Extract the [X, Y] coordinate from the center of the cell holding the provided text.  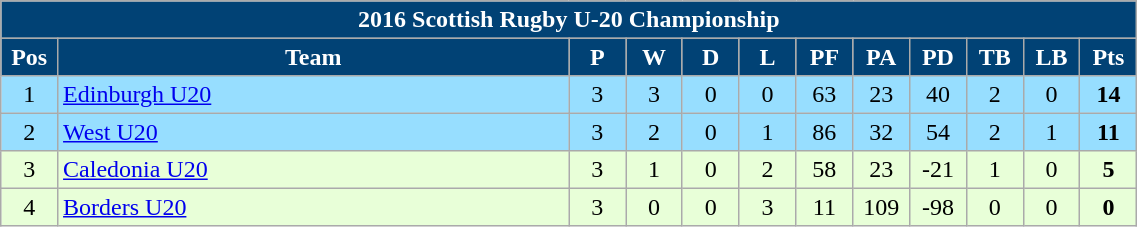
Team [314, 56]
D [710, 56]
4 [30, 206]
40 [938, 94]
LB [1052, 56]
-98 [938, 206]
L [768, 56]
14 [1108, 94]
West U20 [314, 132]
TB [994, 56]
Edinburgh U20 [314, 94]
54 [938, 132]
2016 Scottish Rugby U-20 Championship [569, 20]
PD [938, 56]
63 [824, 94]
W [654, 56]
Pos [30, 56]
Borders U20 [314, 206]
58 [824, 170]
86 [824, 132]
PA [882, 56]
32 [882, 132]
PF [824, 56]
Caledonia U20 [314, 170]
P [598, 56]
109 [882, 206]
-21 [938, 170]
Pts [1108, 56]
5 [1108, 170]
